Search for the cell housing the specified text and yield its (x, y) center coordinate. 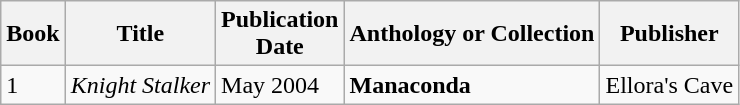
Ellora's Cave (670, 85)
Title (140, 34)
Anthology or Collection (472, 34)
Knight Stalker (140, 85)
May 2004 (280, 85)
1 (33, 85)
Book (33, 34)
PublicationDate (280, 34)
Publisher (670, 34)
Manaconda (472, 85)
